Locate the cell with the specified text and output its [x, y] center coordinate. 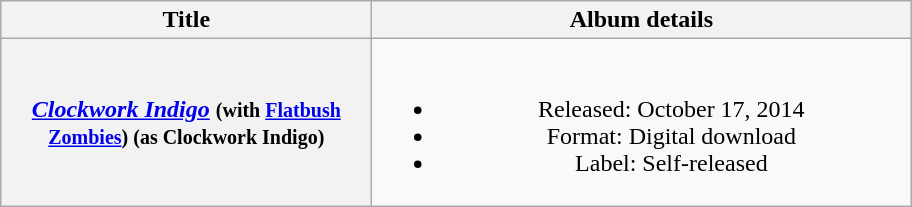
Clockwork Indigo (with Flatbush Zombies) (as Clockwork Indigo) [186, 122]
Title [186, 20]
Released: October 17, 2014Format: Digital downloadLabel: Self-released [642, 122]
Album details [642, 20]
